Extract the (X, Y) coordinate from the center of the cell holding the provided text.  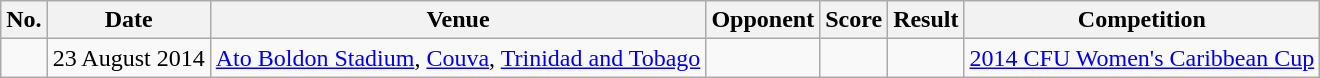
Result (926, 20)
No. (24, 20)
Ato Boldon Stadium, Couva, Trinidad and Tobago (458, 58)
23 August 2014 (128, 58)
Date (128, 20)
2014 CFU Women's Caribbean Cup (1142, 58)
Score (854, 20)
Opponent (763, 20)
Venue (458, 20)
Competition (1142, 20)
